Determine the [X, Y] coordinate at the center of the cell enclosing the given text.  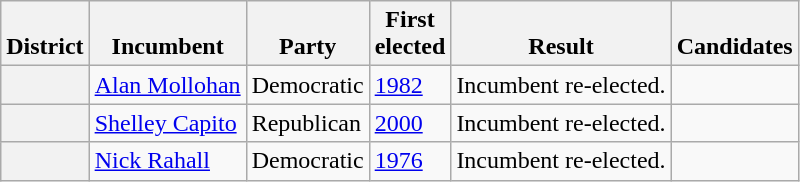
Party [308, 34]
2000 [410, 123]
1976 [410, 161]
Alan Mollohan [168, 85]
Shelley Capito [168, 123]
1982 [410, 85]
Nick Rahall [168, 161]
Incumbent [168, 34]
Candidates [734, 34]
District [45, 34]
Result [561, 34]
Republican [308, 123]
Firstelected [410, 34]
